Return the (X, Y) coordinate for the center point of the cell that contains the specified text.  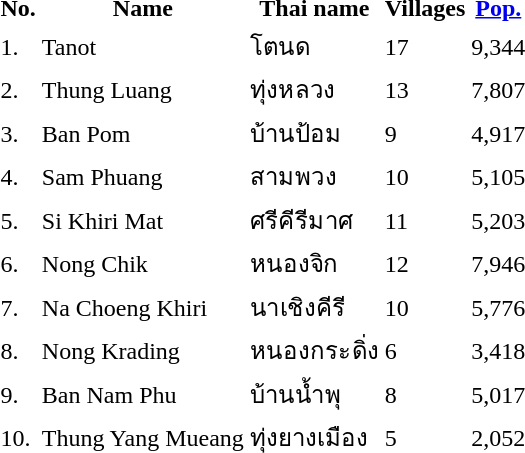
11 (424, 220)
6 (424, 350)
9 (424, 133)
บ้านน้ำพุ (314, 394)
สามพวง (314, 176)
13 (424, 90)
Nong Krading (142, 350)
8 (424, 394)
12 (424, 264)
Tanot (142, 46)
17 (424, 46)
ทุ่งหลวง (314, 90)
Ban Pom (142, 133)
นาเชิงคีรี (314, 307)
Na Choeng Khiri (142, 307)
หนองจิก (314, 264)
ศรีคีรีมาศ (314, 220)
Nong Chik (142, 264)
โตนด (314, 46)
หนองกระดิ่ง (314, 350)
Sam Phuang (142, 176)
Ban Nam Phu (142, 394)
Thung Luang (142, 90)
บ้านป้อม (314, 133)
Si Khiri Mat (142, 220)
